Scan for the cell matching the given text and deliver its (X, Y) coordinate at center. 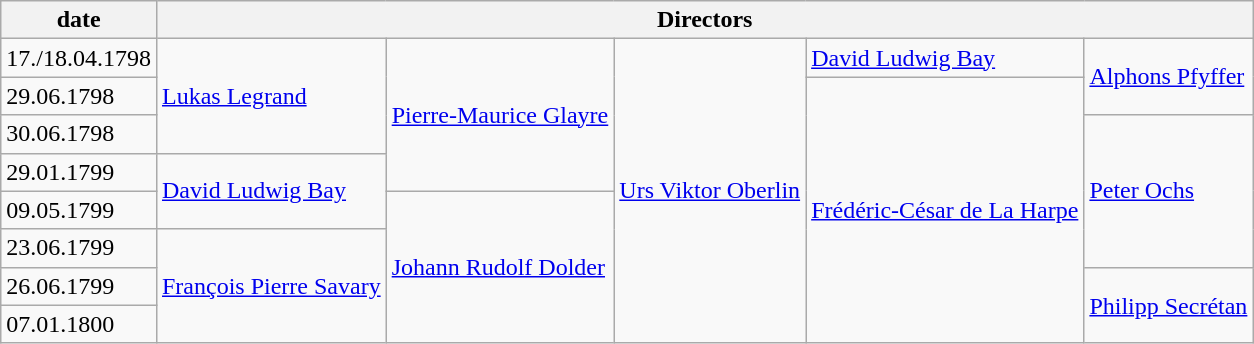
23.06.1799 (79, 248)
Pierre-Maurice Glayre (500, 115)
Philipp Secrétan (1168, 305)
Johann Rudolf Dolder (500, 267)
Urs Viktor Oberlin (710, 191)
29.01.1799 (79, 172)
Alphons Pfyffer (1168, 77)
30.06.1798 (79, 134)
09.05.1799 (79, 210)
07.01.1800 (79, 324)
Lukas Legrand (271, 96)
17./18.04.1798 (79, 58)
29.06.1798 (79, 96)
Frédéric-César de La Harpe (945, 210)
date (79, 20)
Directors (704, 20)
Peter Ochs (1168, 191)
François Pierre Savary (271, 286)
26.06.1799 (79, 286)
